Search for the cell housing the specified text and yield its [X, Y] center coordinate. 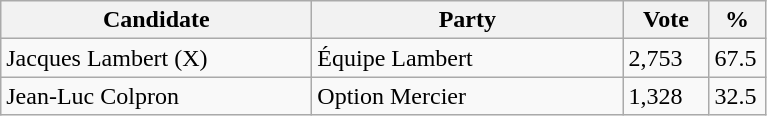
Jacques Lambert (X) [156, 58]
32.5 [737, 96]
Jean-Luc Colpron [156, 96]
Party [468, 20]
Candidate [156, 20]
1,328 [666, 96]
67.5 [737, 58]
2,753 [666, 58]
% [737, 20]
Vote [666, 20]
Option Mercier [468, 96]
Équipe Lambert [468, 58]
